Detect which cell encompasses the target text, then output its [X, Y] center coordinate. 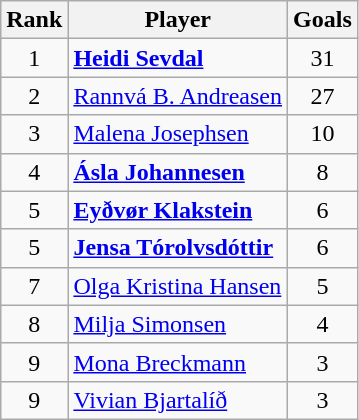
Rank [34, 20]
1 [34, 58]
2 [34, 96]
Eyðvør Klakstein [178, 210]
10 [323, 134]
Goals [323, 20]
Malena Josephsen [178, 134]
Jensa Tórolvsdóttir [178, 248]
Mona Breckmann [178, 362]
Milja Simonsen [178, 324]
31 [323, 58]
Heidi Sevdal [178, 58]
7 [34, 286]
Player [178, 20]
Olga Kristina Hansen [178, 286]
Vivian Bjartalíð [178, 400]
Ásla Johannesen [178, 172]
Rannvá B. Andreasen [178, 96]
27 [323, 96]
